For the text-containing cell, return its midpoint in (x, y) coordinate format. 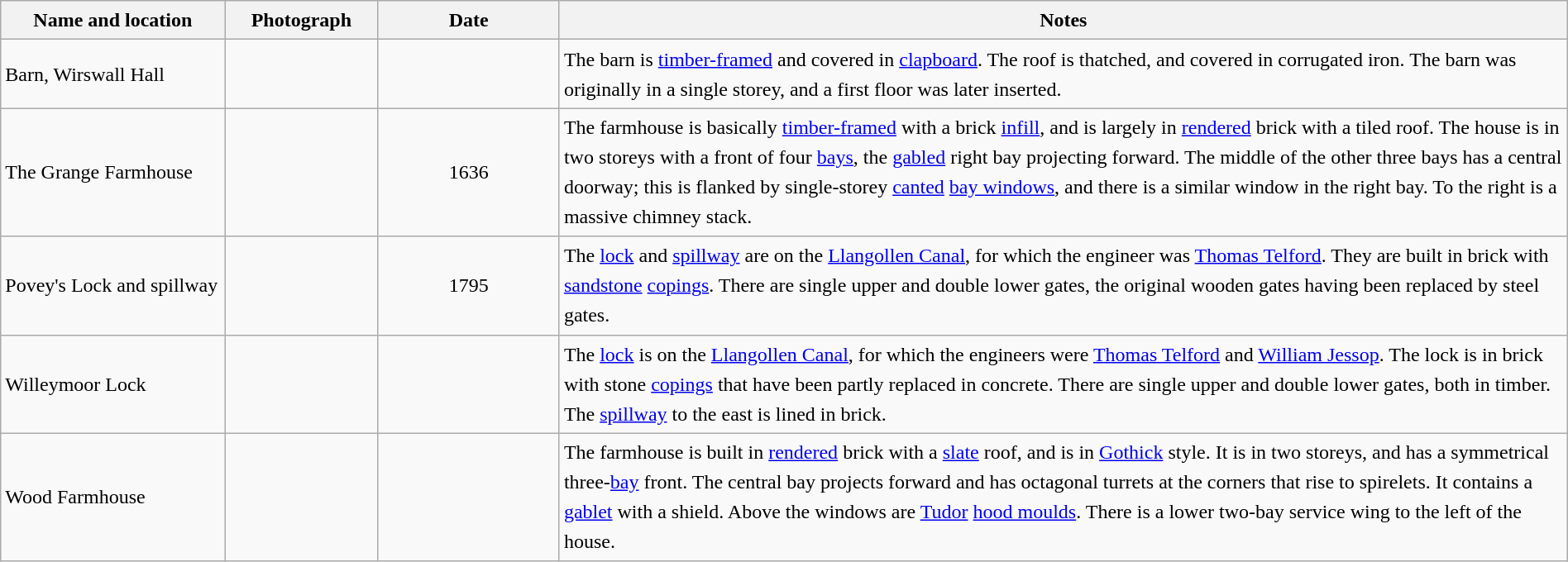
Povey's Lock and spillway (112, 286)
Barn, Wirswall Hall (112, 74)
Photograph (301, 20)
Willeymoor Lock (112, 383)
The Grange Farmhouse (112, 172)
1636 (468, 172)
Wood Farmhouse (112, 498)
Name and location (112, 20)
Date (468, 20)
Notes (1064, 20)
1795 (468, 286)
